From the cell containing the given text, extract its center point as [x, y] coordinate. 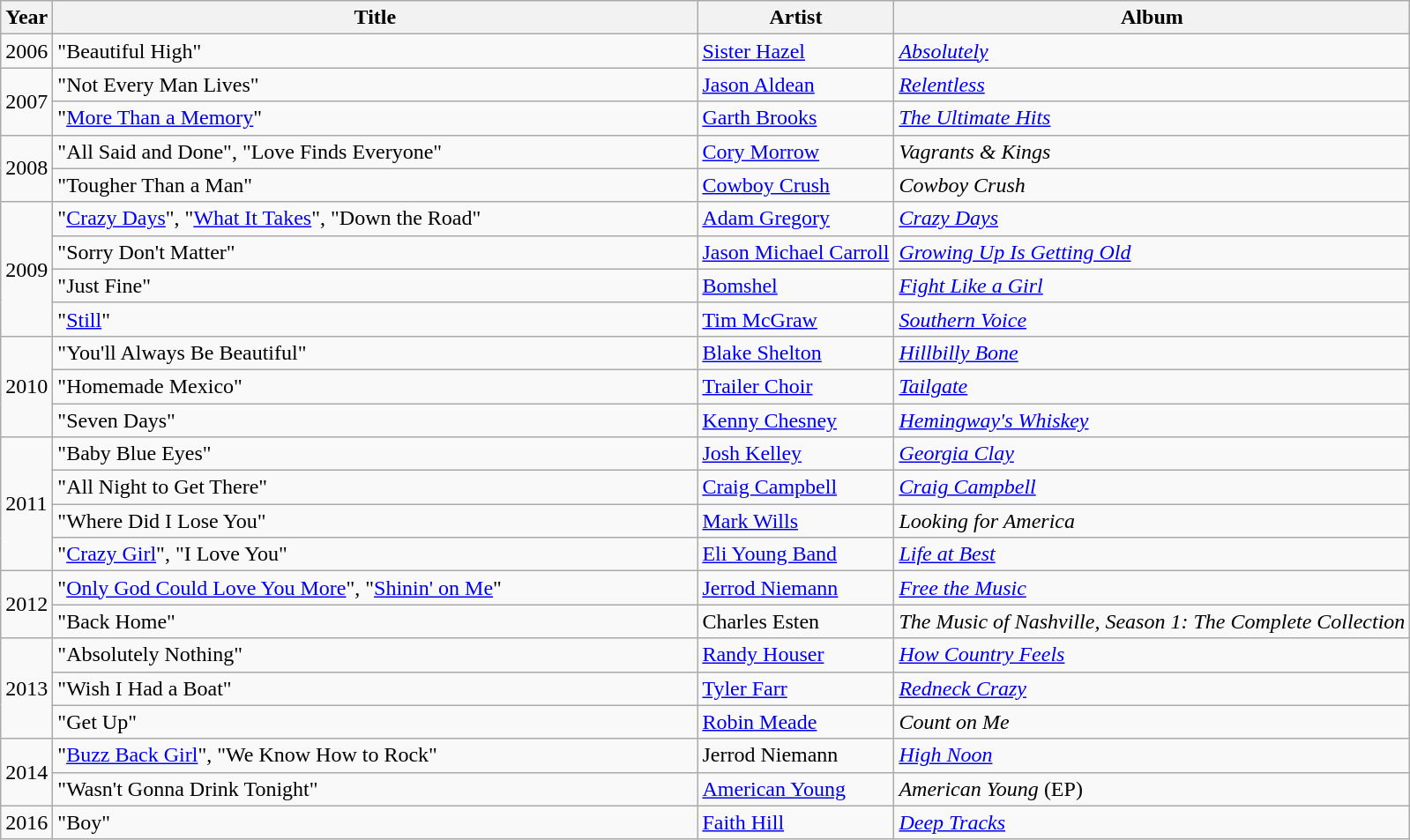
Absolutely [1152, 51]
Faith Hill [795, 822]
2016 [26, 822]
High Noon [1152, 755]
2012 [26, 605]
"All Night to Get There" [376, 487]
"Homemade Mexico" [376, 386]
Blake Shelton [795, 353]
2011 [26, 504]
"More Than a Memory" [376, 118]
"Where Did I Lose You" [376, 521]
2006 [26, 51]
"Crazy Girl", "I Love You" [376, 554]
"Buzz Back Girl", "We Know How to Rock" [376, 755]
Tim McGraw [795, 319]
Jason Aldean [795, 85]
Josh Kelley [795, 454]
The Music of Nashville, Season 1: The Complete Collection [1152, 621]
"Wish I Had a Boat" [376, 688]
"All Said and Done", "Love Finds Everyone" [376, 152]
Eli Young Band [795, 554]
Title [376, 18]
American Young [795, 789]
2013 [26, 688]
Trailer Choir [795, 386]
Crazy Days [1152, 219]
"Sorry Don't Matter" [376, 252]
Growing Up Is Getting Old [1152, 252]
Tyler Farr [795, 688]
Fight Like a Girl [1152, 286]
"Not Every Man Lives" [376, 85]
"Get Up" [376, 722]
Tailgate [1152, 386]
Free the Music [1152, 588]
2007 [26, 101]
2008 [26, 168]
"You'll Always Be Beautiful" [376, 353]
Garth Brooks [795, 118]
Year [26, 18]
Deep Tracks [1152, 822]
How Country Feels [1152, 655]
Life at Best [1152, 554]
Georgia Clay [1152, 454]
"Just Fine" [376, 286]
Album [1152, 18]
Robin Meade [795, 722]
"Absolutely Nothing" [376, 655]
"Beautiful High" [376, 51]
Vagrants & Kings [1152, 152]
"Seven Days" [376, 420]
"Baby Blue Eyes" [376, 454]
Bomshel [795, 286]
American Young (EP) [1152, 789]
Sister Hazel [795, 51]
"Tougher Than a Man" [376, 185]
Hemingway's Whiskey [1152, 420]
"Still" [376, 319]
2009 [26, 269]
Kenny Chesney [795, 420]
2010 [26, 386]
"Crazy Days", "What It Takes", "Down the Road" [376, 219]
Hillbilly Bone [1152, 353]
Artist [795, 18]
2014 [26, 772]
"Boy" [376, 822]
Count on Me [1152, 722]
Redneck Crazy [1152, 688]
"Back Home" [376, 621]
Jason Michael Carroll [795, 252]
Charles Esten [795, 621]
Mark Wills [795, 521]
Cory Morrow [795, 152]
Southern Voice [1152, 319]
Adam Gregory [795, 219]
Randy Houser [795, 655]
The Ultimate Hits [1152, 118]
Relentless [1152, 85]
Looking for America [1152, 521]
"Only God Could Love You More", "Shinin' on Me" [376, 588]
"Wasn't Gonna Drink Tonight" [376, 789]
